Find where the given text appears and provide that cell's center as [X, Y] coordinate. 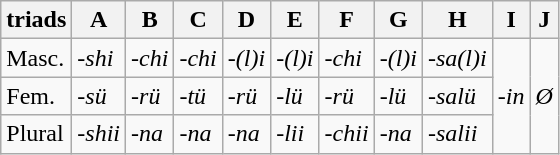
G [398, 20]
Ø [544, 96]
-tü [198, 96]
-sa(l)i [457, 58]
F [346, 20]
-in [511, 96]
E [295, 20]
-shi [99, 58]
Plural [36, 134]
B [150, 20]
C [198, 20]
-shii [99, 134]
triads [36, 20]
-chii [346, 134]
Masc. [36, 58]
-salü [457, 96]
I [511, 20]
A [99, 20]
Fem. [36, 96]
-salii [457, 134]
D [246, 20]
J [544, 20]
H [457, 20]
-lii [295, 134]
-sü [99, 96]
